Find where the given text appears and provide that cell's center as (X, Y) coordinate. 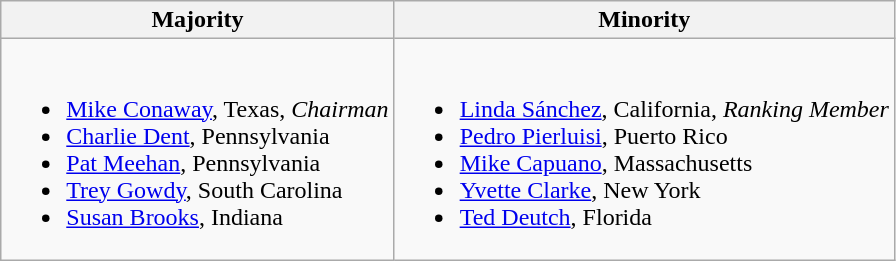
Mike Conaway, Texas, ChairmanCharlie Dent, PennsylvaniaPat Meehan, PennsylvaniaTrey Gowdy, South CarolinaSusan Brooks, Indiana (198, 150)
Minority (644, 20)
Majority (198, 20)
Linda Sánchez, California, Ranking MemberPedro Pierluisi, Puerto RicoMike Capuano, MassachusettsYvette Clarke, New YorkTed Deutch, Florida (644, 150)
